Identify which cell holds the provided text, then report its [x, y] central coordinate. 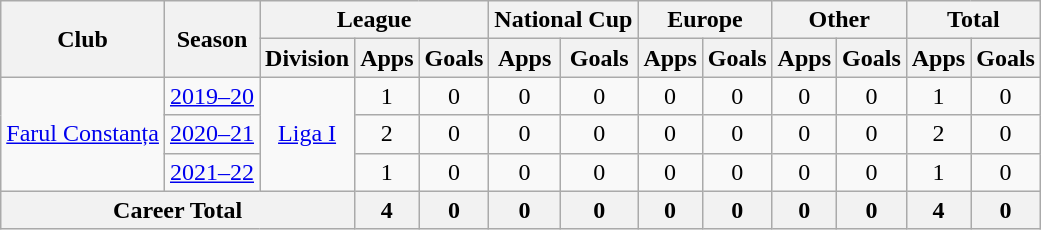
Club [83, 39]
2019–20 [212, 96]
Europe [705, 20]
Farul Constanța [83, 134]
Division [308, 58]
Liga I [308, 134]
Total [973, 20]
2021–22 [212, 172]
Other [839, 20]
2020–21 [212, 134]
National Cup [564, 20]
League [374, 20]
Season [212, 39]
Career Total [178, 210]
